Scan for the cell matching the given text and deliver its (X, Y) coordinate at center. 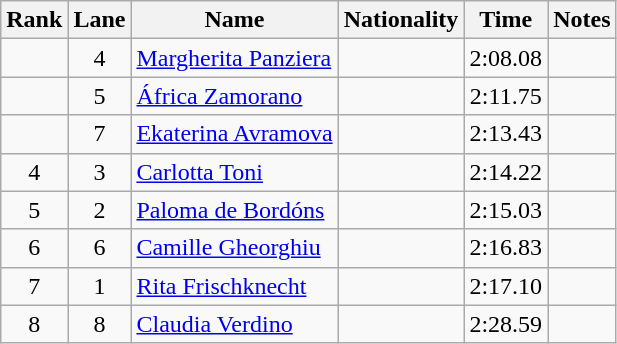
Claudia Verdino (234, 324)
2:16.83 (506, 248)
Paloma de Bordóns (234, 210)
2 (100, 210)
2:13.43 (506, 134)
Ekaterina Avramova (234, 134)
Time (506, 20)
2:15.03 (506, 210)
2:08.08 (506, 58)
Nationality (401, 20)
2:17.10 (506, 286)
África Zamorano (234, 96)
Lane (100, 20)
Notes (582, 20)
2:11.75 (506, 96)
Carlotta Toni (234, 172)
Margherita Panziera (234, 58)
Camille Gheorghiu (234, 248)
1 (100, 286)
Rita Frischknecht (234, 286)
2:28.59 (506, 324)
2:14.22 (506, 172)
Name (234, 20)
3 (100, 172)
Rank (34, 20)
